Locate the cell with the specified text and output its (X, Y) center coordinate. 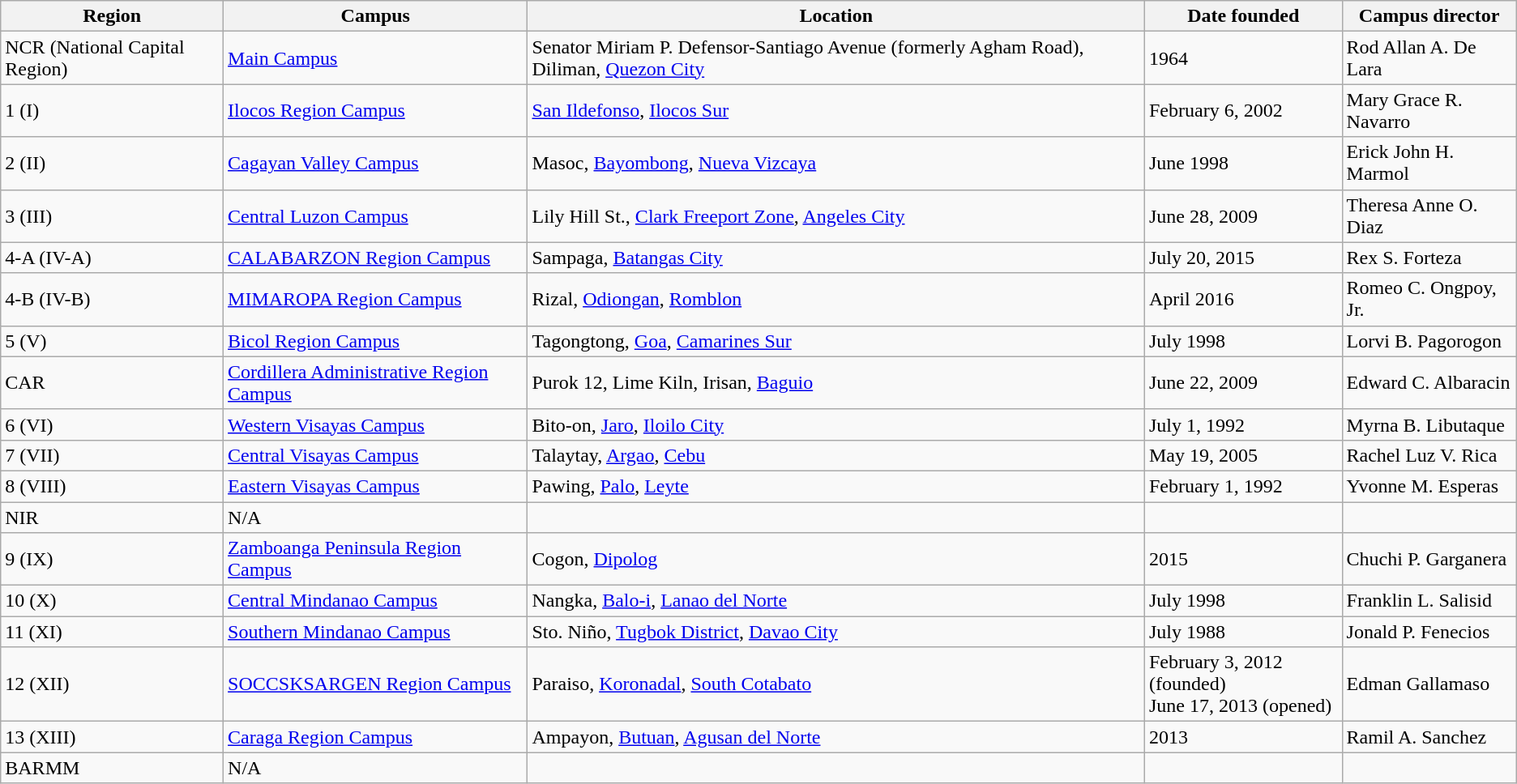
July 1, 1992 (1243, 424)
Cagayan Valley Campus (376, 164)
11 (XI) (112, 632)
Location (836, 16)
SOCCSKSARGEN Region Campus (376, 684)
2 (II) (112, 164)
Sampaga, Batangas City (836, 258)
San Ildefonso, Ilocos Sur (836, 110)
Bito-on, Jaro, Iloilo City (836, 424)
Lorvi B. Pagorogon (1429, 341)
Theresa Anne O. Diaz (1429, 215)
CALABARZON Region Campus (376, 258)
June 22, 2009 (1243, 382)
Caraga Region Campus (376, 737)
Nangka, Balo-i, Lanao del Norte (836, 601)
Edman Gallamaso (1429, 684)
February 3, 2012 (founded)June 17, 2013 (opened) (1243, 684)
Senator Miriam P. Defensor-Santiago Avenue (formerly Agham Road), Diliman, Quezon City (836, 58)
4-A (IV-A) (112, 258)
Sto. Niño, Tugbok District, Davao City (836, 632)
July 1988 (1243, 632)
Eastern Visayas Campus (376, 486)
BARMM (112, 768)
February 6, 2002 (1243, 110)
Rod Allan A. De Lara (1429, 58)
10 (X) (112, 601)
5 (V) (112, 341)
February 1, 1992 (1243, 486)
Erick John H. Marmol (1429, 164)
May 19, 2005 (1243, 455)
April 2016 (1243, 300)
Region (112, 16)
NIR (112, 518)
Bicol Region Campus (376, 341)
8 (VIII) (112, 486)
Paraiso, Koronadal, South Cotabato (836, 684)
Yvonne M. Esperas (1429, 486)
Masoc, Bayombong, Nueva Vizcaya (836, 164)
4-B (IV-B) (112, 300)
Main Campus (376, 58)
6 (VI) (112, 424)
Jonald P. Fenecios (1429, 632)
Cordillera Administrative Region Campus (376, 382)
NCR (National Capital Region) (112, 58)
3 (III) (112, 215)
12 (XII) (112, 684)
Franklin L. Salisid (1429, 601)
Tagongtong, Goa, Camarines Sur (836, 341)
Zamboanga Peninsula Region Campus (376, 559)
Romeo C. Ongpoy, Jr. (1429, 300)
July 20, 2015 (1243, 258)
Western Visayas Campus (376, 424)
9 (IX) (112, 559)
Rachel Luz V. Rica (1429, 455)
7 (VII) (112, 455)
Central Luzon Campus (376, 215)
MIMAROPA Region Campus (376, 300)
June 28, 2009 (1243, 215)
Ilocos Region Campus (376, 110)
Pawing, Palo, Leyte (836, 486)
Myrna B. Libutaque (1429, 424)
Campus director (1429, 16)
Ampayon, Butuan, Agusan del Norte (836, 737)
1964 (1243, 58)
Rizal, Odiongan, Romblon (836, 300)
Purok 12, Lime Kiln, Irisan, Baguio (836, 382)
Talaytay, Argao, Cebu (836, 455)
1 (I) (112, 110)
Rex S. Forteza (1429, 258)
2015 (1243, 559)
Central Mindanao Campus (376, 601)
Lily Hill St., Clark Freeport Zone, Angeles City (836, 215)
Central Visayas Campus (376, 455)
Campus (376, 16)
CAR (112, 382)
Edward C. Albaracin (1429, 382)
Date founded (1243, 16)
Ramil A. Sanchez (1429, 737)
13 (XIII) (112, 737)
Mary Grace R. Navarro (1429, 110)
Chuchi P. Garganera (1429, 559)
June 1998 (1243, 164)
2013 (1243, 737)
Cogon, Dipolog (836, 559)
Southern Mindanao Campus (376, 632)
